Output the (x, y) coordinate of the center of the cell containing the given text.  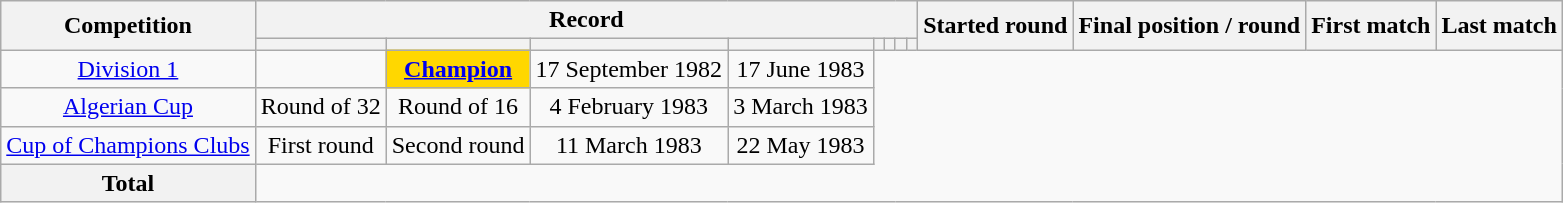
17 June 1983 (801, 69)
Total (128, 183)
Division 1 (128, 69)
17 September 1982 (629, 69)
Final position / round (1190, 26)
Competition (128, 26)
11 March 1983 (629, 145)
Last match (1499, 26)
Algerian Cup (128, 107)
First round (320, 145)
Cup of Champions Clubs (128, 145)
Round of 16 (458, 107)
3 March 1983 (801, 107)
Second round (458, 145)
22 May 1983 (801, 145)
4 February 1983 (629, 107)
First match (1371, 26)
Round of 32 (320, 107)
Started round (996, 26)
Record (586, 20)
Champion (458, 69)
